Identify which cell holds the provided text, then report its [x, y] central coordinate. 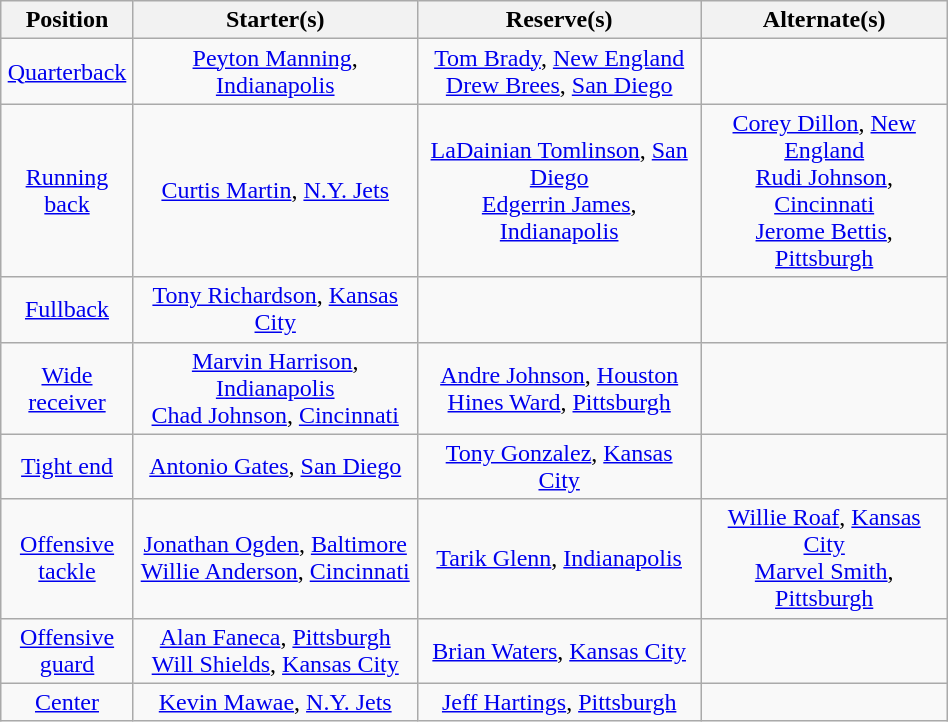
Antonio Gates, San Diego [275, 466]
Kevin Mawae, N.Y. Jets [275, 702]
Curtis Martin, N.Y. Jets [275, 190]
Corey Dillon, New England Rudi Johnson, Cincinnati Jerome Bettis, Pittsburgh [824, 190]
Reserve(s) [559, 20]
LaDainian Tomlinson, San Diego Edgerrin James, Indianapolis [559, 190]
Starter(s) [275, 20]
Willie Roaf, Kansas City Marvel Smith, Pittsburgh [824, 558]
Jonathan Ogden, Baltimore Willie Anderson, Cincinnati [275, 558]
Fullback [67, 310]
Wide receiver [67, 388]
Brian Waters, Kansas City [559, 650]
Quarterback [67, 72]
Tony Gonzalez, Kansas City [559, 466]
Running back [67, 190]
Peyton Manning, Indianapolis [275, 72]
Jeff Hartings, Pittsburgh [559, 702]
Alternate(s) [824, 20]
Tarik Glenn, Indianapolis [559, 558]
Tight end [67, 466]
Offensive tackle [67, 558]
Marvin Harrison, Indianapolis Chad Johnson, Cincinnati [275, 388]
Tony Richardson, Kansas City [275, 310]
Andre Johnson, Houston Hines Ward, Pittsburgh [559, 388]
Position [67, 20]
Tom Brady, New England Drew Brees, San Diego [559, 72]
Alan Faneca, Pittsburgh Will Shields, Kansas City [275, 650]
Center [67, 702]
Offensive guard [67, 650]
